Provide the [X, Y] coordinate of the cell's center where the given text is located.  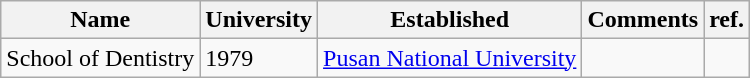
ref. [727, 20]
School of Dentistry [100, 58]
Comments [643, 20]
Name [100, 20]
1979 [259, 58]
Pusan National University [450, 58]
University [259, 20]
Established [450, 20]
